For the text-containing cell, return its midpoint in (x, y) coordinate format. 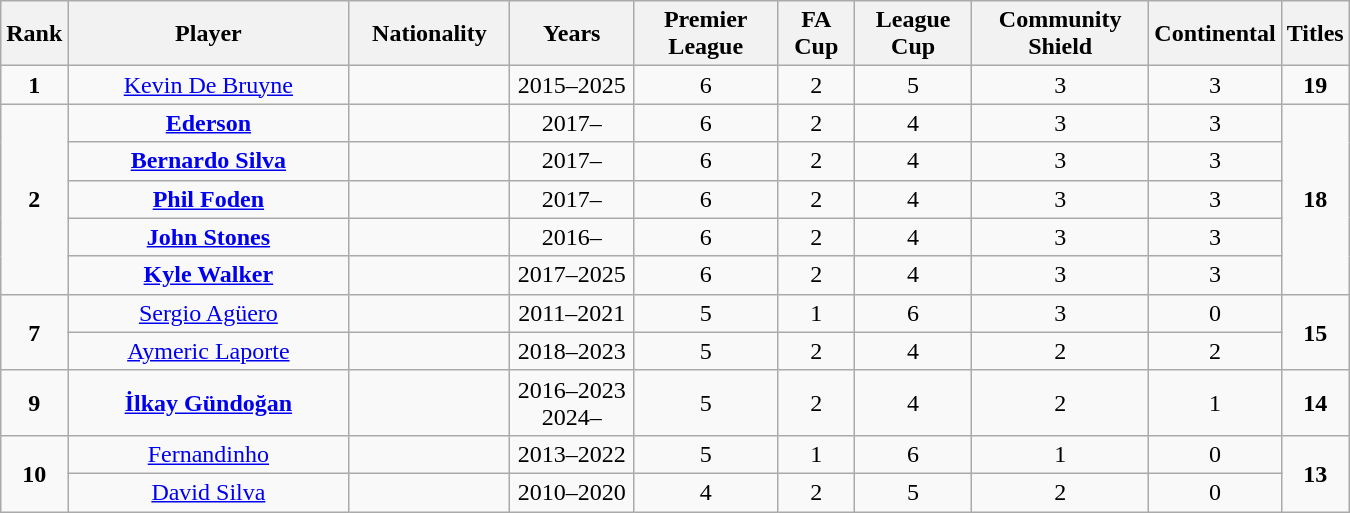
2010–2020 (572, 492)
2016–20232024– (572, 402)
2017–2025 (572, 275)
18 (1315, 199)
2011–2021 (572, 313)
Kevin De Bruyne (208, 85)
7 (34, 332)
10 (34, 473)
Player (208, 34)
2016– (572, 237)
John Stones (208, 237)
Nationality (430, 34)
9 (34, 402)
Premier League (706, 34)
Community Shield (1060, 34)
Titles (1315, 34)
Years (572, 34)
2015–2025 (572, 85)
Ederson (208, 123)
2013–2022 (572, 454)
Phil Foden (208, 199)
İlkay Gündoğan (208, 402)
Bernardo Silva (208, 161)
Kyle Walker (208, 275)
2018–2023 (572, 351)
David Silva (208, 492)
Sergio Agüero (208, 313)
FA Cup (816, 34)
13 (1315, 473)
15 (1315, 332)
Rank (34, 34)
Aymeric Laporte (208, 351)
Continental (1215, 34)
Fernandinho (208, 454)
League Cup (914, 34)
19 (1315, 85)
14 (1315, 402)
